Return (x, y) of the center of cell containing provided text 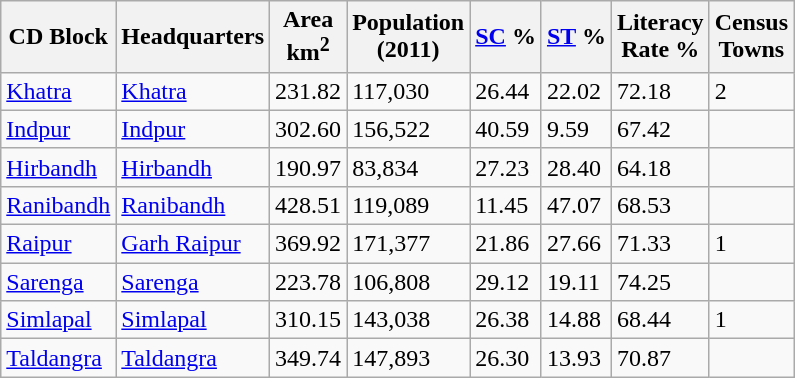
Garh Raipur (193, 244)
26.30 (506, 358)
302.60 (308, 129)
428.51 (308, 205)
14.88 (576, 320)
68.44 (660, 320)
40.59 (506, 129)
68.53 (660, 205)
22.02 (576, 91)
27.66 (576, 244)
119,089 (408, 205)
72.18 (660, 91)
156,522 (408, 129)
19.11 (576, 282)
117,030 (408, 91)
SC % (506, 37)
71.33 (660, 244)
26.38 (506, 320)
106,808 (408, 282)
13.93 (576, 358)
ST % (576, 37)
Raipur (58, 244)
CensusTowns (751, 37)
349.74 (308, 358)
LiteracyRate % (660, 37)
47.07 (576, 205)
Population(2011) (408, 37)
28.40 (576, 167)
70.87 (660, 358)
67.42 (660, 129)
369.92 (308, 244)
Headquarters (193, 37)
74.25 (660, 282)
2 (751, 91)
CD Block (58, 37)
9.59 (576, 129)
143,038 (408, 320)
171,377 (408, 244)
147,893 (408, 358)
83,834 (408, 167)
11.45 (506, 205)
223.78 (308, 282)
Areakm2 (308, 37)
190.97 (308, 167)
26.44 (506, 91)
310.15 (308, 320)
64.18 (660, 167)
27.23 (506, 167)
21.86 (506, 244)
29.12 (506, 282)
231.82 (308, 91)
